From the cell containing the given text, extract its center point as [X, Y] coordinate. 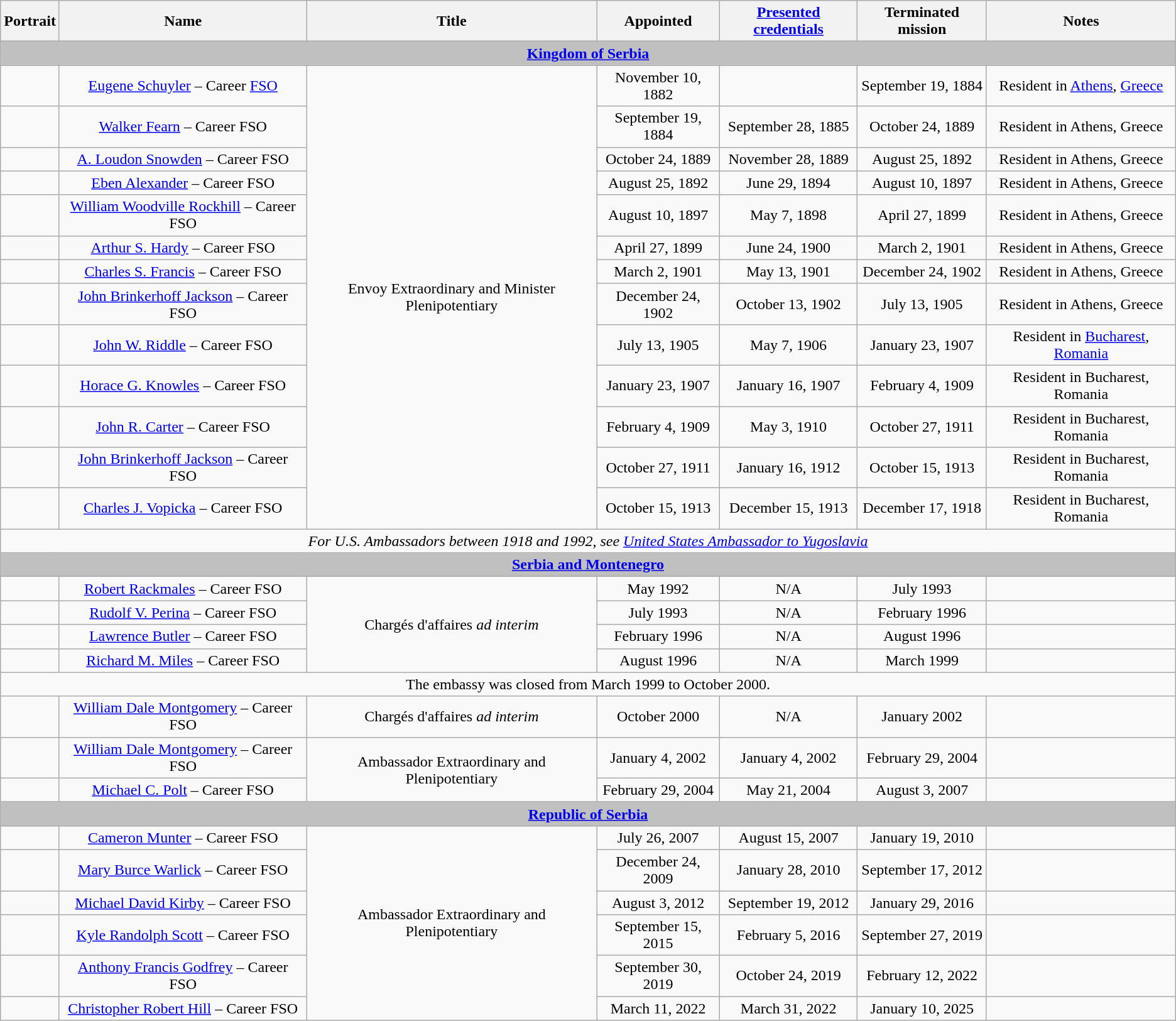
Walker Fearn – Career FSO [182, 127]
Michael C. Polt – Career FSO [182, 790]
May 7, 1898 [788, 215]
Republic of Serbia [588, 814]
August 15, 2007 [788, 838]
Michael David Kirby – Career FSO [182, 903]
December 17, 1918 [922, 509]
May 3, 1910 [788, 426]
Charles S. Francis – Career FSO [182, 271]
March 31, 2022 [788, 1008]
Richard M. Miles – Career FSO [182, 660]
Portrait [30, 21]
Arthur S. Hardy – Career FSO [182, 248]
January 16, 1907 [788, 386]
Charles J. Vopicka – Career FSO [182, 509]
Robert Rackmales – Career FSO [182, 589]
January 16, 1912 [788, 467]
September 19, 2012 [788, 903]
May 13, 1901 [788, 271]
January 29, 2016 [922, 903]
September 15, 2015 [658, 935]
September 28, 1885 [788, 127]
March 11, 2022 [658, 1008]
The embassy was closed from March 1999 to October 2000. [588, 684]
Appointed [658, 21]
January 28, 2010 [788, 870]
John R. Carter – Career FSO [182, 426]
Kyle Randolph Scott – Career FSO [182, 935]
Envoy Extraordinary and Minister Plenipotentiary [452, 297]
August 3, 2012 [658, 903]
December 15, 1913 [788, 509]
June 29, 1894 [788, 183]
Horace G. Knowles – Career FSO [182, 386]
February 5, 2016 [788, 935]
October 24, 2019 [788, 976]
Name [182, 21]
For U.S. Ambassadors between 1918 and 1992, see United States Ambassador to Yugoslavia [588, 541]
Eugene Schuyler – Career FSO [182, 85]
Lawrence Butler – Career FSO [182, 636]
September 30, 2019 [658, 976]
November 28, 1889 [788, 159]
Terminated mission [922, 21]
November 10, 1882 [658, 85]
September 17, 2012 [922, 870]
Kingdom of Serbia [588, 53]
December 24, 2009 [658, 870]
June 24, 1900 [788, 248]
September 27, 2019 [922, 935]
Notes [1081, 21]
October 13, 1902 [788, 304]
May 1992 [658, 589]
January 10, 2025 [922, 1008]
Title [452, 21]
August 3, 2007 [922, 790]
Christopher Robert Hill – Career FSO [182, 1008]
October 2000 [658, 716]
January 19, 2010 [922, 838]
John W. Riddle – Career FSO [182, 344]
Mary Burce Warlick – Career FSO [182, 870]
May 7, 1906 [788, 344]
Presented credentials [788, 21]
May 21, 2004 [788, 790]
January 2002 [922, 716]
Eben Alexander – Career FSO [182, 183]
Serbia and Montenegro [588, 565]
Anthony Francis Godfrey – Career FSO [182, 976]
February 12, 2022 [922, 976]
Cameron Munter – Career FSO [182, 838]
William Woodville Rockhill – Career FSO [182, 215]
Rudolf V. Perina – Career FSO [182, 613]
A. Loudon Snowden – Career FSO [182, 159]
March 1999 [922, 660]
July 26, 2007 [658, 838]
